Return the (x, y) coordinate for the center point of the cell that contains the specified text.  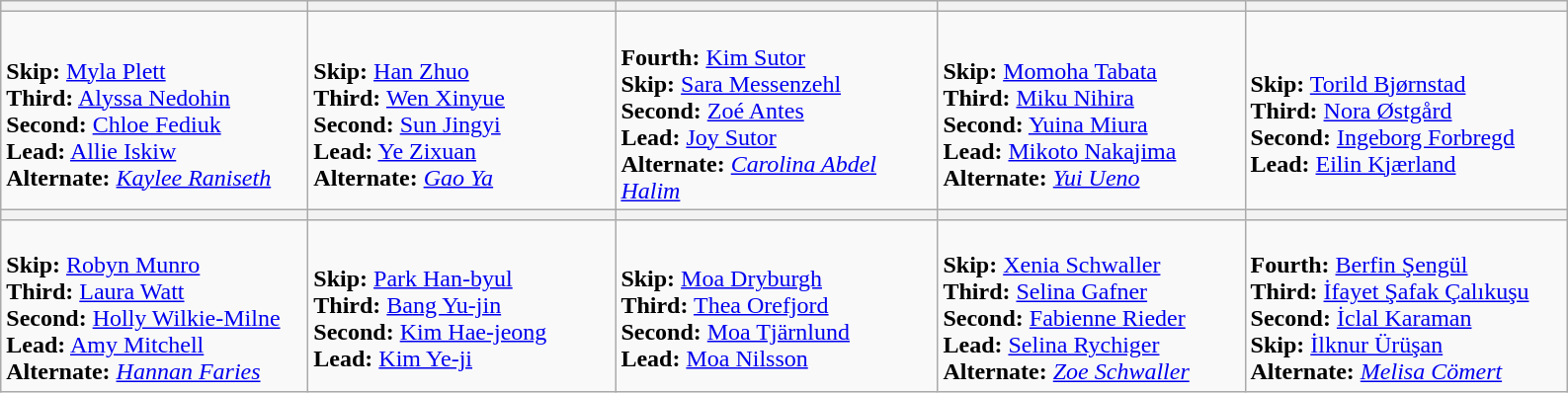
Skip: Park Han-byul Third: Bang Yu-jin Second: Kim Hae-jeong Lead: Kim Ye-ji (462, 306)
Skip: Robyn Munro Third: Laura Watt Second: Holly Wilkie-Milne Lead: Amy Mitchell Alternate: Hannan Faries (154, 306)
Skip: Moa Dryburgh Third: Thea Orefjord Second: Moa Tjärnlund Lead: Moa Nilsson (777, 306)
Fourth: Berfin Şengül Third: İfayet Şafak Çalıkuşu Second: İclal Karaman Skip: İlknur Ürüşan Alternate: Melisa Cömert (1406, 306)
Skip: Han Zhuo Third: Wen Xinyue Second: Sun Jingyi Lead: Ye Zixuan Alternate: Gao Ya (462, 111)
Fourth: Kim Sutor Skip: Sara Messenzehl Second: Zoé Antes Lead: Joy Sutor Alternate: Carolina Abdel Halim (777, 111)
Skip: Torild Bjørnstad Third: Nora Østgård Second: Ingeborg Forbregd Lead: Eilin Kjærland (1406, 111)
Skip: Momoha Tabata Third: Miku Nihira Second: Yuina Miura Lead: Mikoto Nakajima Alternate: Yui Ueno (1091, 111)
Skip: Xenia Schwaller Third: Selina Gafner Second: Fabienne Rieder Lead: Selina Rychiger Alternate: Zoe Schwaller (1091, 306)
Skip: Myla Plett Third: Alyssa Nedohin Second: Chloe Fediuk Lead: Allie Iskiw Alternate: Kaylee Raniseth (154, 111)
